Determine the [x, y] coordinate at the center of the cell enclosing the given text.  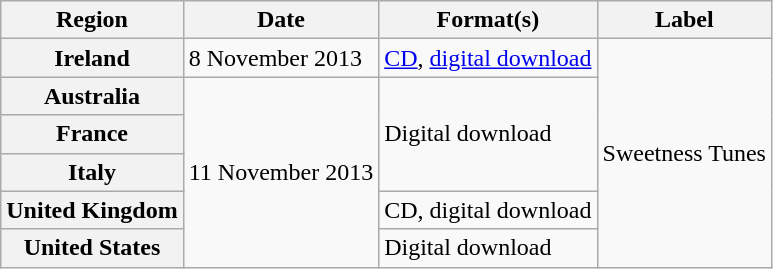
Format(s) [488, 20]
Australia [92, 96]
Sweetness Tunes [684, 153]
8 November 2013 [280, 58]
Date [280, 20]
United States [92, 248]
Label [684, 20]
Region [92, 20]
France [92, 134]
11 November 2013 [280, 172]
Ireland [92, 58]
Italy [92, 172]
United Kingdom [92, 210]
